Find where the given text appears and provide that cell's center as [X, Y] coordinate. 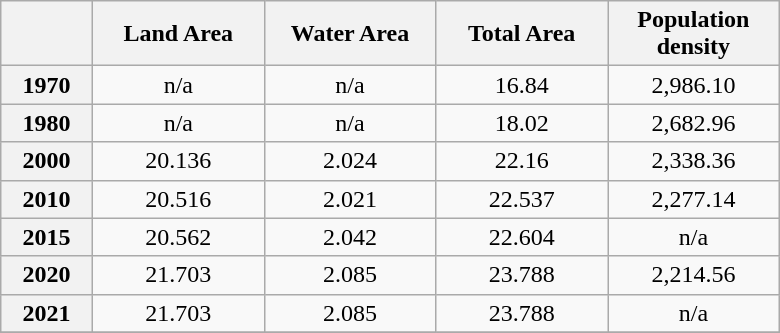
2.021 [350, 199]
2,277.14 [694, 199]
2021 [47, 313]
20.136 [178, 161]
20.516 [178, 199]
22.16 [522, 161]
2020 [47, 275]
22.537 [522, 199]
1980 [47, 123]
Water Area [350, 34]
2,338.36 [694, 161]
2015 [47, 237]
22.604 [522, 237]
2.024 [350, 161]
2,986.10 [694, 85]
Land Area [178, 34]
2,682.96 [694, 123]
20.562 [178, 237]
2.042 [350, 237]
2000 [47, 161]
Population density [694, 34]
2010 [47, 199]
Total Area [522, 34]
18.02 [522, 123]
2,214.56 [694, 275]
1970 [47, 85]
16.84 [522, 85]
